Identify which cell holds the provided text, then report its (X, Y) central coordinate. 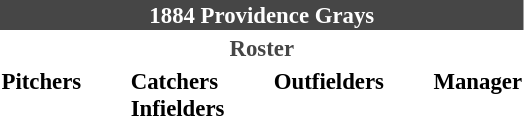
1884 Providence Grays (262, 15)
Roster (262, 48)
